Provide the [x, y] coordinate of the cell's center where the given text is located.  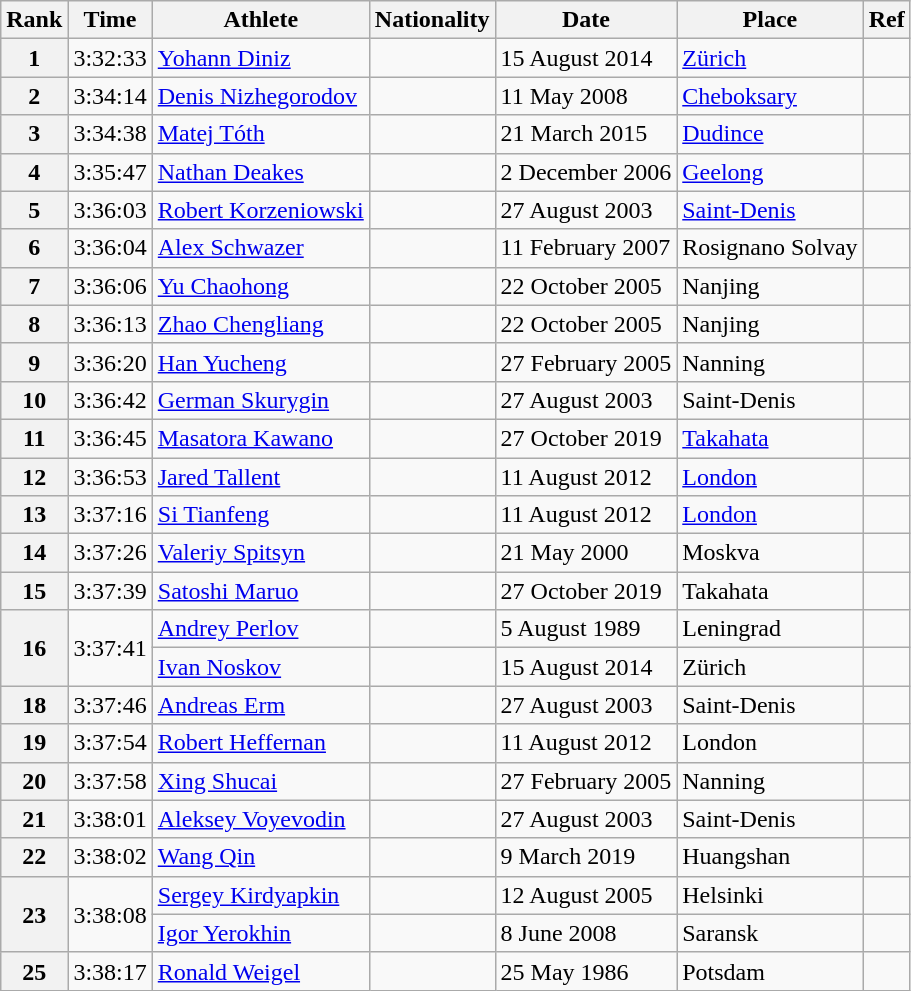
3:37:41 [110, 648]
3:36:53 [110, 477]
3:36:42 [110, 400]
Leningrad [770, 629]
Masatora Kawano [260, 438]
9 March 2019 [586, 857]
25 [34, 971]
Saransk [770, 933]
3:38:02 [110, 857]
3:36:03 [110, 210]
22 [34, 857]
Time [110, 20]
Geelong [770, 172]
18 [34, 705]
9 [34, 362]
8 [34, 324]
German Skurygin [260, 400]
3:36:45 [110, 438]
Ivan Noskov [260, 667]
Athlete [260, 20]
Place [770, 20]
3:37:39 [110, 591]
Satoshi Maruo [260, 591]
Ronald Weigel [260, 971]
3:38:08 [110, 914]
25 May 1986 [586, 971]
Nathan Deakes [260, 172]
21 [34, 819]
Huangshan [770, 857]
Moskva [770, 553]
12 August 2005 [586, 895]
Yohann Diniz [260, 58]
3:34:38 [110, 134]
3:36:06 [110, 286]
Xing Shucai [260, 781]
Han Yucheng [260, 362]
2 December 2006 [586, 172]
Robert Heffernan [260, 743]
Andrey Perlov [260, 629]
Wang Qin [260, 857]
Igor Yerokhin [260, 933]
Alex Schwazer [260, 248]
Zhao Chengliang [260, 324]
23 [34, 914]
Ref [886, 20]
11 [34, 438]
3:32:33 [110, 58]
Matej Tóth [260, 134]
4 [34, 172]
11 February 2007 [586, 248]
13 [34, 515]
Cheboksary [770, 96]
Robert Korzeniowski [260, 210]
Andreas Erm [260, 705]
Rank [34, 20]
3:37:16 [110, 515]
Date [586, 20]
8 June 2008 [586, 933]
5 August 1989 [586, 629]
3:37:54 [110, 743]
15 [34, 591]
3:37:46 [110, 705]
21 May 2000 [586, 553]
1 [34, 58]
3:37:26 [110, 553]
3:38:17 [110, 971]
Denis Nizhegorodov [260, 96]
Valeriy Spitsyn [260, 553]
3:36:04 [110, 248]
16 [34, 648]
2 [34, 96]
3:37:58 [110, 781]
3:38:01 [110, 819]
20 [34, 781]
12 [34, 477]
3:36:13 [110, 324]
Si Tianfeng [260, 515]
7 [34, 286]
Yu Chaohong [260, 286]
14 [34, 553]
21 March 2015 [586, 134]
Rosignano Solvay [770, 248]
5 [34, 210]
Sergey Kirdyapkin [260, 895]
19 [34, 743]
3:36:20 [110, 362]
3:35:47 [110, 172]
Helsinki [770, 895]
Nationality [432, 20]
3 [34, 134]
Potsdam [770, 971]
11 May 2008 [586, 96]
Dudince [770, 134]
3:34:14 [110, 96]
6 [34, 248]
Jared Tallent [260, 477]
10 [34, 400]
Aleksey Voyevodin [260, 819]
